From the cell containing the given text, extract its center point as (X, Y) coordinate. 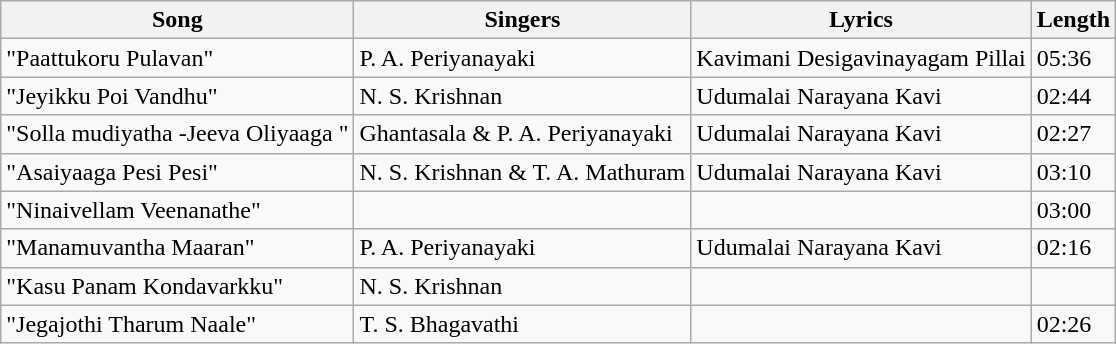
Kavimani Desigavinayagam Pillai (861, 58)
03:00 (1073, 210)
"Manamuvantha Maaran" (178, 248)
Singers (522, 20)
"Kasu Panam Kondavarkku" (178, 286)
02:26 (1073, 324)
05:36 (1073, 58)
N. S. Krishnan & T. A. Mathuram (522, 172)
02:44 (1073, 96)
02:16 (1073, 248)
T. S. Bhagavathi (522, 324)
03:10 (1073, 172)
Song (178, 20)
"Jeyikku Poi Vandhu" (178, 96)
"Asaiyaaga Pesi Pesi" (178, 172)
"Paattukoru Pulavan" (178, 58)
"Ninaivellam Veenanathe" (178, 210)
Ghantasala & P. A. Periyanayaki (522, 134)
02:27 (1073, 134)
Length (1073, 20)
Lyrics (861, 20)
"Jegajothi Tharum Naale" (178, 324)
"Solla mudiyatha -Jeeva Oliyaaga " (178, 134)
